Detect which cell encompasses the target text, then output its (x, y) center coordinate. 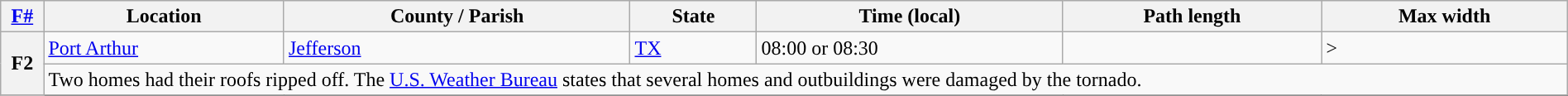
08:00 or 08:30 (910, 48)
Location (164, 17)
Max width (1444, 17)
Two homes had their roofs ripped off. The U.S. Weather Bureau states that several homes and outbuildings were damaged by the tornado. (806, 79)
Port Arthur (164, 48)
TX (693, 48)
F2 (22, 64)
Time (local) (910, 17)
> (1444, 48)
Path length (1193, 17)
Jefferson (457, 48)
F# (22, 17)
County / Parish (457, 17)
State (693, 17)
